Determine the [X, Y] coordinate at the center of the cell enclosing the given text.  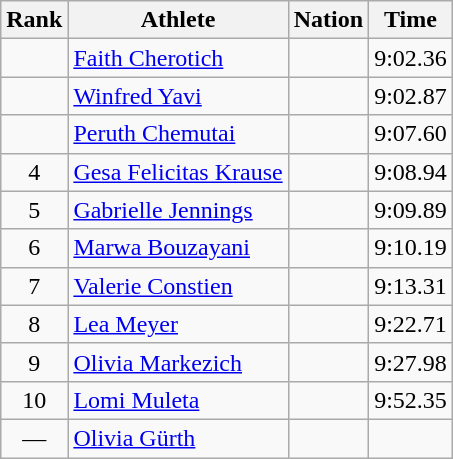
9:27.98 [411, 362]
Olivia Gürth [178, 438]
8 [34, 324]
4 [34, 172]
Time [411, 20]
9:02.87 [411, 96]
— [34, 438]
9:13.31 [411, 286]
9:07.60 [411, 134]
9:22.71 [411, 324]
9:08.94 [411, 172]
9 [34, 362]
Valerie Constien [178, 286]
Gabrielle Jennings [178, 210]
9:10.19 [411, 248]
Winfred Yavi [178, 96]
5 [34, 210]
9:02.36 [411, 58]
Olivia Markezich [178, 362]
7 [34, 286]
9:09.89 [411, 210]
Nation [328, 20]
Marwa Bouzayani [178, 248]
Gesa Felicitas Krause [178, 172]
Faith Cherotich [178, 58]
Peruth Chemutai [178, 134]
Rank [34, 20]
Lea Meyer [178, 324]
6 [34, 248]
Athlete [178, 20]
9:52.35 [411, 400]
Lomi Muleta [178, 400]
10 [34, 400]
